Output the (x, y) coordinate of the center of the cell containing the given text.  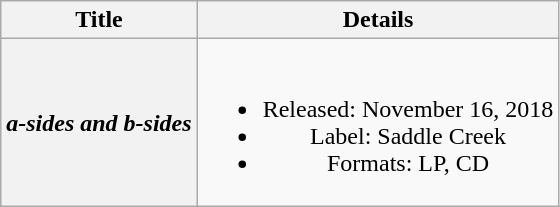
Title (99, 20)
a-sides and b-sides (99, 122)
Details (378, 20)
Released: November 16, 2018Label: Saddle CreekFormats: LP, CD (378, 122)
